Search for the cell housing the specified text and yield its (x, y) center coordinate. 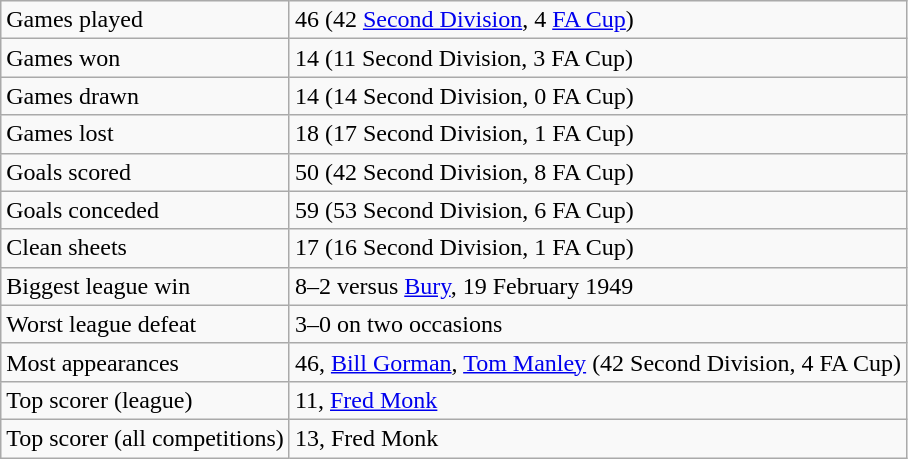
Clean sheets (146, 248)
Worst league defeat (146, 324)
46, Bill Gorman, Tom Manley (42 Second Division, 4 FA Cup) (598, 362)
14 (14 Second Division, 0 FA Cup) (598, 96)
59 (53 Second Division, 6 FA Cup) (598, 210)
8–2 versus Bury, 19 February 1949 (598, 286)
50 (42 Second Division, 8 FA Cup) (598, 172)
Goals conceded (146, 210)
Games lost (146, 134)
Games played (146, 20)
Goals scored (146, 172)
Games drawn (146, 96)
Games won (146, 58)
3–0 on two occasions (598, 324)
Top scorer (all competitions) (146, 438)
13, Fred Monk (598, 438)
46 (42 Second Division, 4 FA Cup) (598, 20)
Most appearances (146, 362)
17 (16 Second Division, 1 FA Cup) (598, 248)
11, Fred Monk (598, 400)
Biggest league win (146, 286)
18 (17 Second Division, 1 FA Cup) (598, 134)
Top scorer (league) (146, 400)
14 (11 Second Division, 3 FA Cup) (598, 58)
